For the text-containing cell, return its midpoint in [x, y] coordinate format. 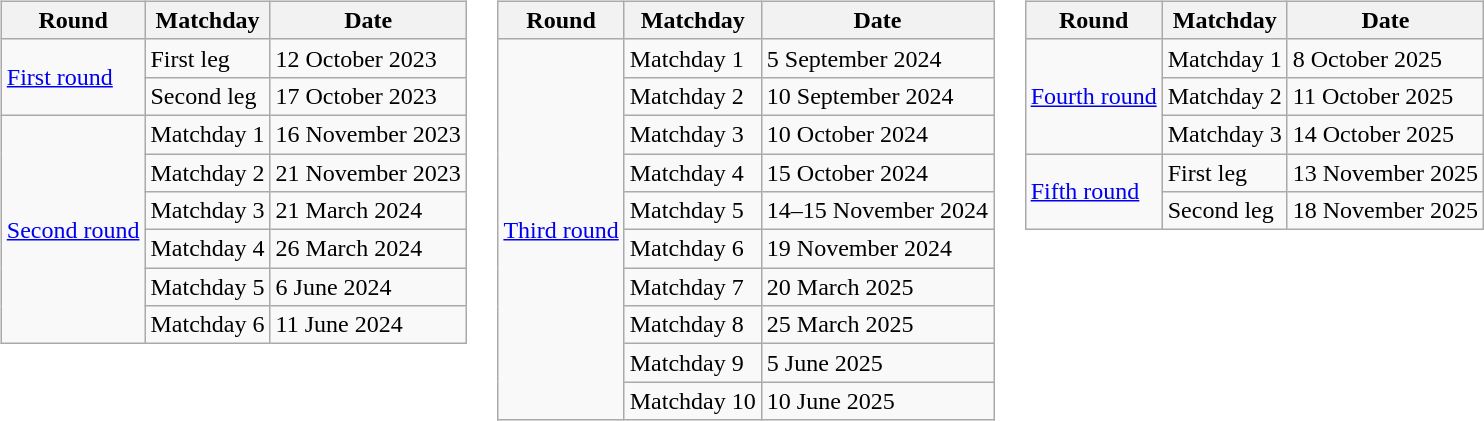
19 November 2024 [877, 249]
20 March 2025 [877, 287]
14 October 2025 [1385, 134]
15 October 2024 [877, 173]
21 March 2024 [368, 211]
25 March 2025 [877, 325]
First round [73, 77]
10 September 2024 [877, 96]
Matchday 7 [692, 287]
12 October 2023 [368, 58]
5 September 2024 [877, 58]
Matchday 10 [692, 401]
Fifth round [1094, 192]
14–15 November 2024 [877, 211]
10 October 2024 [877, 134]
17 October 2023 [368, 96]
21 November 2023 [368, 173]
Fourth round [1094, 96]
5 June 2025 [877, 363]
13 November 2025 [1385, 173]
18 November 2025 [1385, 211]
11 June 2024 [368, 325]
Matchday 8 [692, 325]
8 October 2025 [1385, 58]
16 November 2023 [368, 134]
10 June 2025 [877, 401]
Second round [73, 229]
Third round [561, 230]
26 March 2024 [368, 249]
6 June 2024 [368, 287]
Matchday 9 [692, 363]
11 October 2025 [1385, 96]
